Identify which cell holds the provided text, then report its (X, Y) central coordinate. 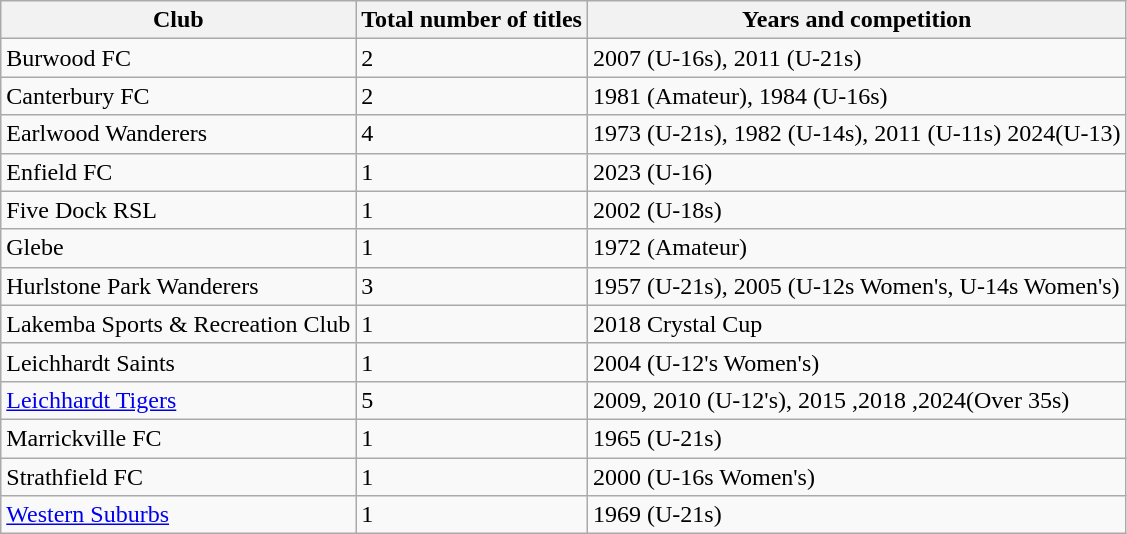
Lakemba Sports & Recreation Club (178, 324)
2007 (U-16s), 2011 (U-21s) (856, 58)
Earlwood Wanderers (178, 134)
Burwood FC (178, 58)
Years and competition (856, 20)
Enfield FC (178, 172)
1972 (Amateur) (856, 248)
2018 Crystal Cup (856, 324)
2009, 2010 (U-12's), 2015 ,2018 ,2024(Over 35s) (856, 400)
Canterbury FC (178, 96)
3 (472, 286)
2000 (U-16s Women's) (856, 477)
5 (472, 400)
1973 (U-21s), 1982 (U-14s), 2011 (U-11s) 2024(U-13) (856, 134)
Western Suburbs (178, 515)
4 (472, 134)
Strathfield FC (178, 477)
Leichhardt Saints (178, 362)
2004 (U-12's Women's) (856, 362)
1957 (U-21s), 2005 (U-12s Women's, U-14s Women's) (856, 286)
Five Dock RSL (178, 210)
1965 (U-21s) (856, 438)
2023 (U-16) (856, 172)
1969 (U-21s) (856, 515)
Total number of titles (472, 20)
Glebe (178, 248)
Leichhardt Tigers (178, 400)
1981 (Amateur), 1984 (U-16s) (856, 96)
2002 (U-18s) (856, 210)
Hurlstone Park Wanderers (178, 286)
Marrickville FC (178, 438)
Club (178, 20)
